Return (X, Y) of the center of cell containing provided text 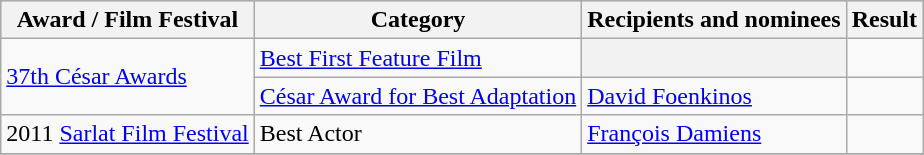
Award / Film Festival (128, 20)
César Award for Best Adaptation (418, 96)
Best Actor (418, 134)
Result (884, 20)
37th César Awards (128, 77)
Recipients and nominees (714, 20)
David Foenkinos (714, 96)
François Damiens (714, 134)
2011 Sarlat Film Festival (128, 134)
Category (418, 20)
Best First Feature Film (418, 58)
